Detect which cell encompasses the target text, then output its (x, y) center coordinate. 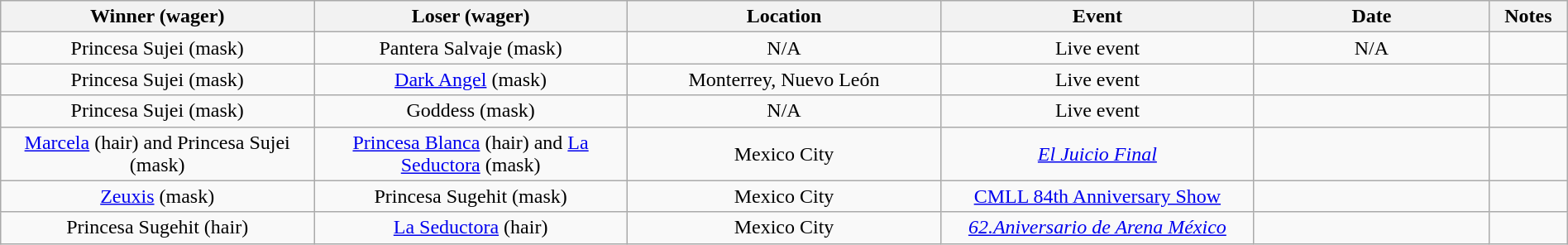
62.Aniversario de Arena México (1097, 228)
Princesa Sugehit (mask) (471, 196)
Pantera Salvaje (mask) (471, 48)
Goddess (mask) (471, 111)
Marcela (hair) and Princesa Sujei (mask) (157, 154)
CMLL 84th Anniversary Show (1097, 196)
Princesa Sugehit (hair) (157, 228)
Zeuxis (mask) (157, 196)
Date (1371, 17)
Loser (wager) (471, 17)
Monterrey, Nuevo León (784, 79)
Notes (1528, 17)
Winner (wager) (157, 17)
Princesa Blanca (hair) and La Seductora (mask) (471, 154)
El Juicio Final (1097, 154)
Location (784, 17)
La Seductora (hair) (471, 228)
Event (1097, 17)
Dark Angel (mask) (471, 79)
